Identify which cell holds the provided text, then report its (X, Y) central coordinate. 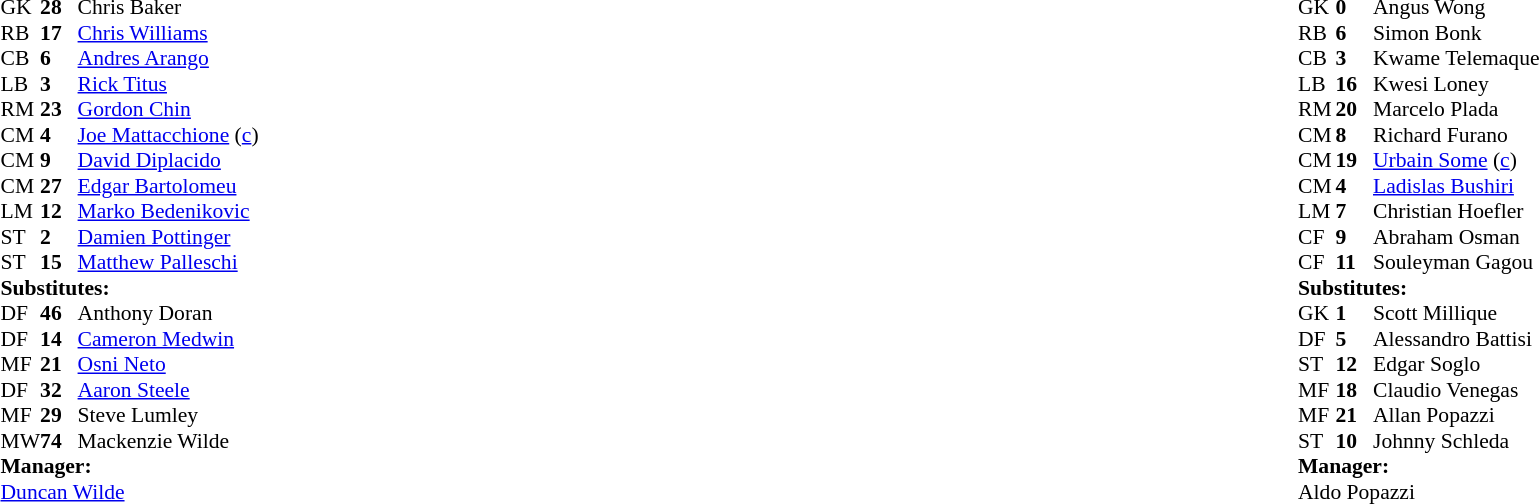
Osni Neto (168, 365)
2 (59, 237)
Substitutes: (129, 288)
1 (1355, 313)
Matthew Palleschi (168, 263)
18 (1355, 390)
14 (59, 339)
Anthony Doran (168, 313)
19 (1355, 161)
Andres Arango (168, 59)
Edgar Bartolomeu (168, 186)
11 (1355, 263)
29 (59, 415)
16 (1355, 84)
Chris Williams (168, 33)
MW (20, 441)
Joe Mattacchione (c) (168, 135)
Rick Titus (168, 84)
Aaron Steele (168, 390)
20 (1355, 109)
17 (59, 33)
Marko Bedenikovic (168, 211)
23 (59, 109)
Gordon Chin (168, 109)
5 (1355, 339)
David Diplacido (168, 161)
10 (1355, 441)
GK (1317, 313)
Manager: (129, 467)
74 (59, 441)
8 (1355, 135)
7 (1355, 211)
32 (59, 390)
15 (59, 263)
Steve Lumley (168, 415)
Mackenzie Wilde (168, 441)
27 (59, 186)
Damien Pottinger (168, 237)
Cameron Medwin (168, 339)
46 (59, 313)
